Identify which cell holds the provided text, then report its (x, y) central coordinate. 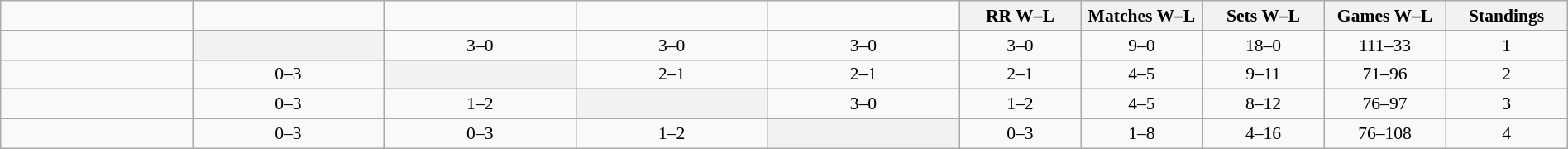
1 (1507, 46)
Games W–L (1384, 16)
2 (1507, 74)
76–108 (1384, 134)
71–96 (1384, 74)
9–0 (1141, 46)
111–33 (1384, 46)
1–8 (1141, 134)
Sets W–L (1264, 16)
9–11 (1264, 74)
Standings (1507, 16)
3 (1507, 104)
Matches W–L (1141, 16)
4–16 (1264, 134)
76–97 (1384, 104)
4 (1507, 134)
8–12 (1264, 104)
RR W–L (1021, 16)
18–0 (1264, 46)
